Detect which cell encompasses the target text, then output its [x, y] center coordinate. 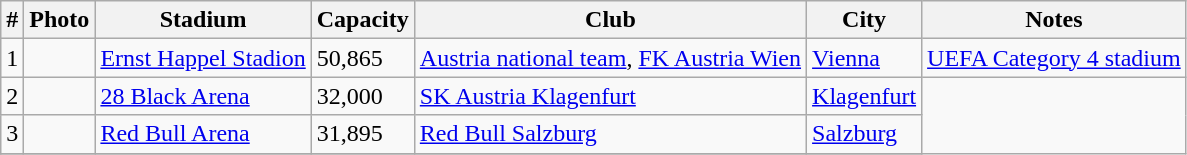
City [864, 20]
31,895 [362, 134]
1 [12, 58]
2 [12, 96]
Capacity [362, 20]
SK Austria Klagenfurt [610, 96]
Vienna [864, 58]
3 [12, 134]
32,000 [362, 96]
Stadium [203, 20]
Club [610, 20]
# [12, 20]
UEFA Category 4 stadium [1054, 58]
28 Black Arena [203, 96]
50,865 [362, 58]
Photo [60, 20]
Red Bull Arena [203, 134]
Ernst Happel Stadion [203, 58]
Red Bull Salzburg [610, 134]
Austria national team, FK Austria Wien [610, 58]
Klagenfurt [864, 96]
Notes [1054, 20]
Salzburg [864, 134]
